Detect which cell encompasses the target text, then output its (x, y) center coordinate. 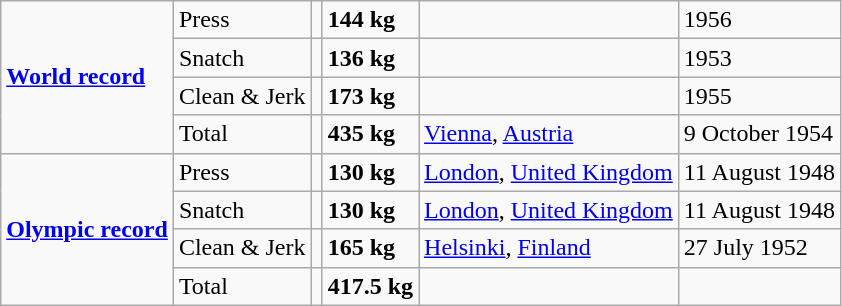
9 October 1954 (759, 134)
1953 (759, 58)
Olympic record (88, 229)
417.5 kg (370, 286)
World record (88, 77)
144 kg (370, 20)
435 kg (370, 134)
Vienna, Austria (549, 134)
136 kg (370, 58)
1956 (759, 20)
165 kg (370, 248)
1955 (759, 96)
173 kg (370, 96)
27 July 1952 (759, 248)
Helsinki, Finland (549, 248)
